Return the [X, Y] coordinate for the center point of the cell that contains the specified text.  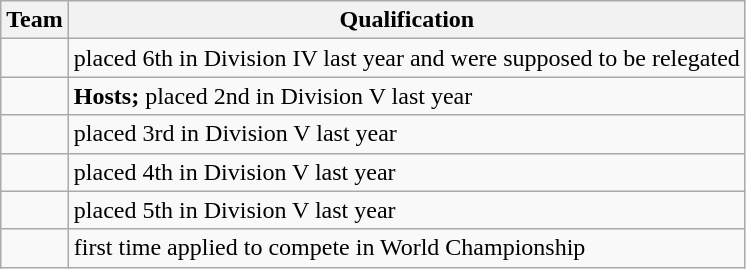
Team [35, 20]
first time applied to compete in World Championship [406, 248]
placed 5th in Division V last year [406, 210]
placed 4th in Division V last year [406, 172]
placed 6th in Division IV last year and were supposed to be relegated [406, 58]
Hosts; placed 2nd in Division V last year [406, 96]
placed 3rd in Division V last year [406, 134]
Qualification [406, 20]
